Detect which cell encompasses the target text, then output its (x, y) center coordinate. 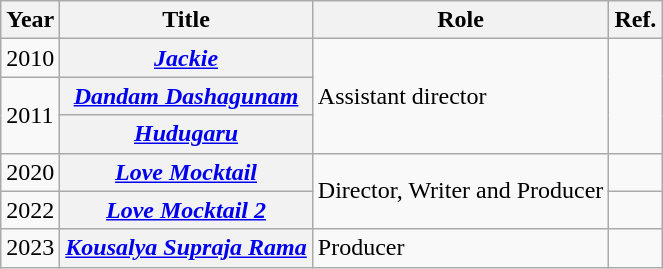
Role (460, 20)
Hudugaru (186, 134)
2022 (30, 210)
Assistant director (460, 96)
Love Mocktail (186, 172)
Dandam Dashagunam (186, 96)
Kousalya Supraja Rama (186, 248)
Year (30, 20)
2020 (30, 172)
Ref. (636, 20)
Title (186, 20)
Love Mocktail 2 (186, 210)
Director, Writer and Producer (460, 191)
2023 (30, 248)
2011 (30, 115)
Jackie (186, 58)
2010 (30, 58)
Producer (460, 248)
